Detect which cell encompasses the target text, then output its [x, y] center coordinate. 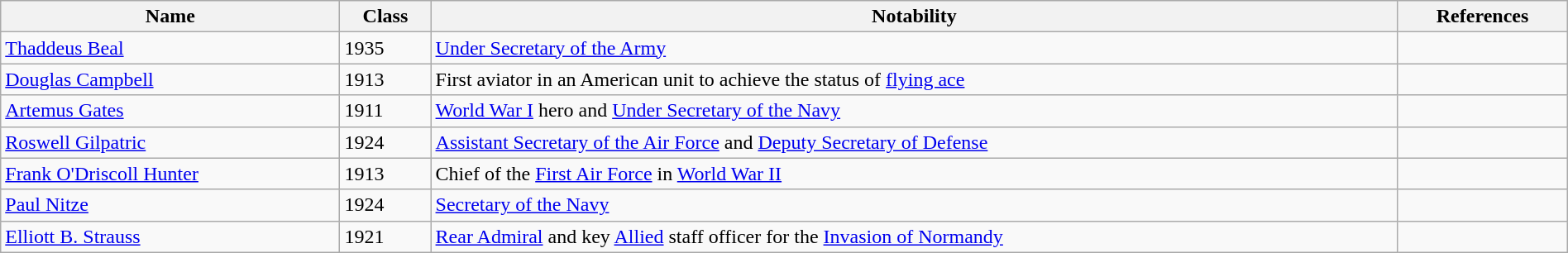
Thaddeus Beal [170, 48]
Frank O'Driscoll Hunter [170, 174]
1921 [385, 236]
References [1482, 17]
Name [170, 17]
Artemus Gates [170, 111]
Chief of the First Air Force in World War II [915, 174]
Rear Admiral and key Allied staff officer for the Invasion of Normandy [915, 236]
1911 [385, 111]
Class [385, 17]
Under Secretary of the Army [915, 48]
1935 [385, 48]
First aviator in an American unit to achieve the status of flying ace [915, 79]
Notability [915, 17]
Elliott B. Strauss [170, 236]
Secretary of the Navy [915, 205]
Assistant Secretary of the Air Force and Deputy Secretary of Defense [915, 142]
Paul Nitze [170, 205]
Roswell Gilpatric [170, 142]
Douglas Campbell [170, 79]
World War I hero and Under Secretary of the Navy [915, 111]
